Return [X, Y] of the center of cell containing provided text 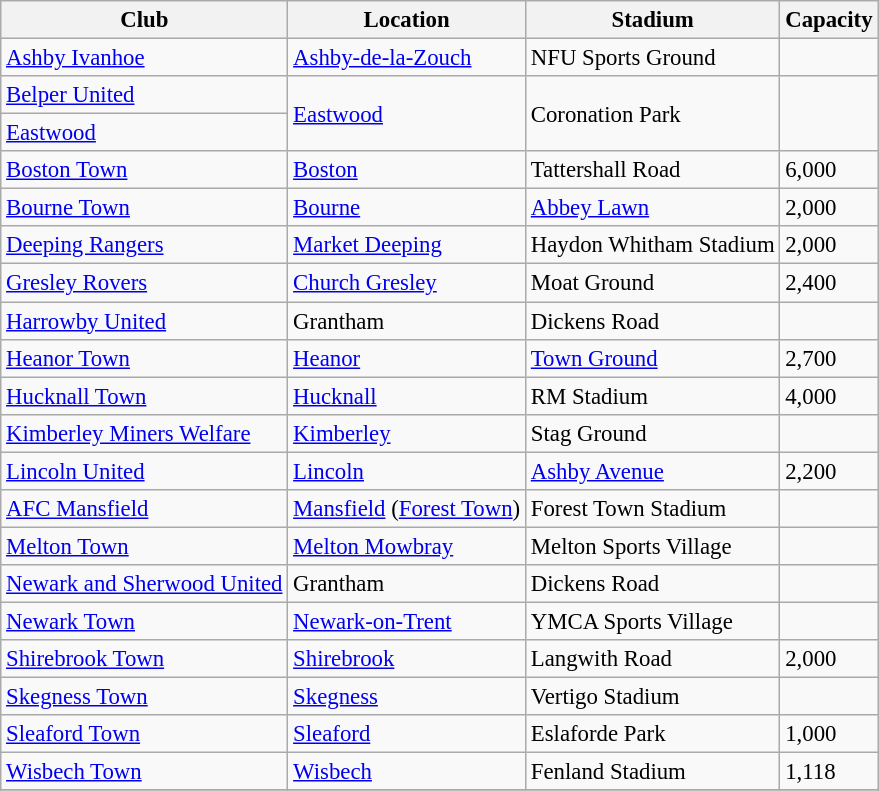
Eslaforde Park [652, 734]
YMCA Sports Village [652, 621]
Ashby Ivanhoe [144, 58]
Wisbech [407, 772]
Stadium [652, 20]
Stag Ground [652, 433]
Forest Town Stadium [652, 509]
Lincoln United [144, 471]
Belper United [144, 95]
AFC Mansfield [144, 509]
1,000 [829, 734]
Shirebrook [407, 659]
Boston Town [144, 170]
Bourne Town [144, 208]
Market Deeping [407, 245]
2,400 [829, 283]
Hucknall Town [144, 396]
Moat Ground [652, 283]
Vertigo Stadium [652, 697]
Melton Sports Village [652, 546]
Sleaford Town [144, 734]
Sleaford [407, 734]
Ashby-de-la-Zouch [407, 58]
Gresley Rovers [144, 283]
Coronation Park [652, 114]
Melton Mowbray [407, 546]
Wisbech Town [144, 772]
Skegness Town [144, 697]
RM Stadium [652, 396]
Newark-on-Trent [407, 621]
6,000 [829, 170]
Bourne [407, 208]
Skegness [407, 697]
Newark Town [144, 621]
NFU Sports Ground [652, 58]
Shirebrook Town [144, 659]
2,700 [829, 358]
1,118 [829, 772]
Newark and Sherwood United [144, 584]
Tattershall Road [652, 170]
Abbey Lawn [652, 208]
Hucknall [407, 396]
Capacity [829, 20]
Mansfield (Forest Town) [407, 509]
Ashby Avenue [652, 471]
Location [407, 20]
Kimberley Miners Welfare [144, 433]
Boston [407, 170]
2,200 [829, 471]
Melton Town [144, 546]
Lincoln [407, 471]
Church Gresley [407, 283]
Langwith Road [652, 659]
Heanor [407, 358]
Town Ground [652, 358]
Fenland Stadium [652, 772]
Haydon Whitham Stadium [652, 245]
4,000 [829, 396]
Harrowby United [144, 321]
Heanor Town [144, 358]
Club [144, 20]
Deeping Rangers [144, 245]
Kimberley [407, 433]
